Search for the cell housing the specified text and yield its [x, y] center coordinate. 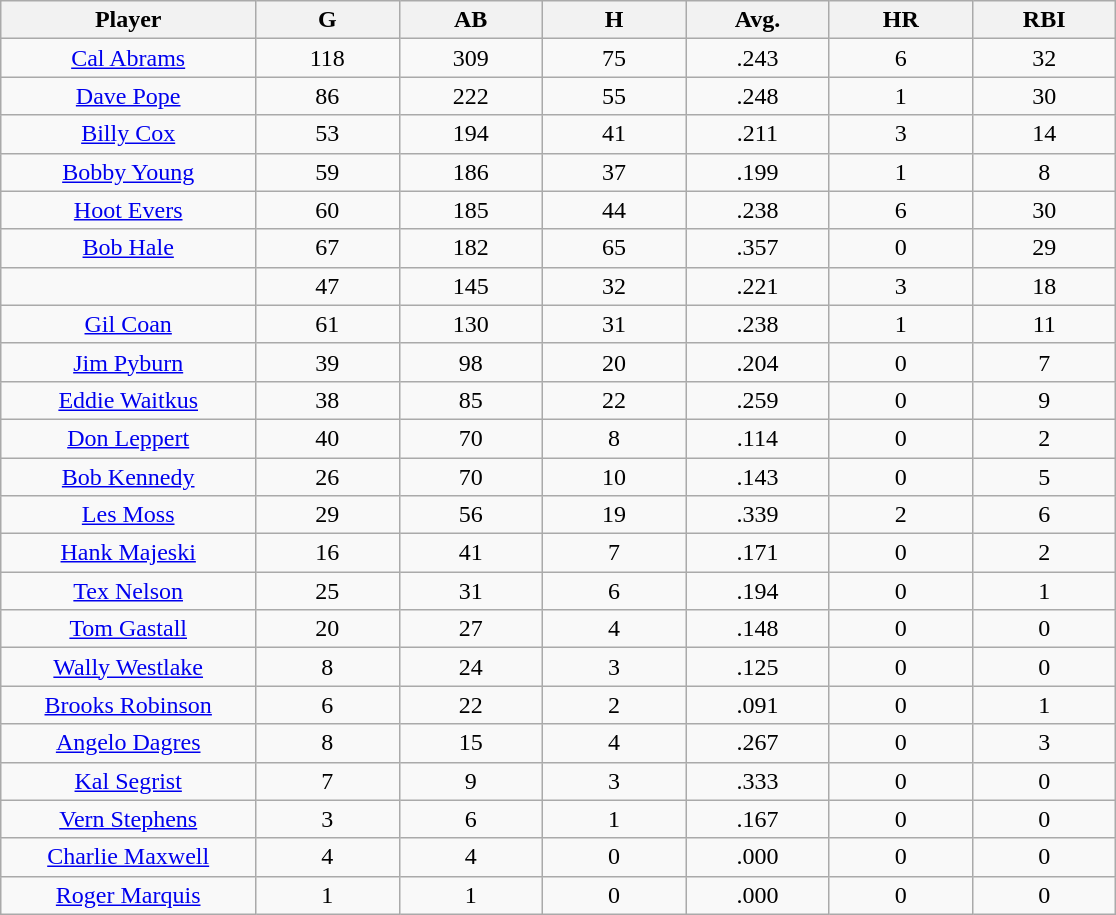
Jim Pyburn [128, 362]
AB [470, 20]
40 [328, 438]
98 [470, 362]
.143 [758, 477]
44 [614, 210]
Dave Pope [128, 96]
Wally Westlake [128, 667]
47 [328, 286]
.091 [758, 705]
Angelo Dagres [128, 743]
85 [470, 400]
Roger Marquis [128, 895]
.199 [758, 172]
Player [128, 20]
.248 [758, 96]
59 [328, 172]
Hank Majeski [128, 553]
16 [328, 553]
RBI [1044, 20]
.211 [758, 134]
Vern Stephens [128, 819]
309 [470, 58]
Don Leppert [128, 438]
.339 [758, 515]
65 [614, 248]
24 [470, 667]
222 [470, 96]
.125 [758, 667]
186 [470, 172]
Bobby Young [128, 172]
.259 [758, 400]
Les Moss [128, 515]
Gil Coan [128, 324]
G [328, 20]
Tom Gastall [128, 629]
Bob Hale [128, 248]
53 [328, 134]
25 [328, 591]
18 [1044, 286]
38 [328, 400]
Kal Segrist [128, 781]
.221 [758, 286]
118 [328, 58]
.114 [758, 438]
.194 [758, 591]
Charlie Maxwell [128, 857]
182 [470, 248]
.357 [758, 248]
Cal Abrams [128, 58]
.267 [758, 743]
39 [328, 362]
Bob Kennedy [128, 477]
.167 [758, 819]
.148 [758, 629]
37 [614, 172]
.333 [758, 781]
56 [470, 515]
Hoot Evers [128, 210]
.243 [758, 58]
194 [470, 134]
.171 [758, 553]
27 [470, 629]
H [614, 20]
Billy Cox [128, 134]
11 [1044, 324]
15 [470, 743]
Eddie Waitkus [128, 400]
5 [1044, 477]
26 [328, 477]
19 [614, 515]
130 [470, 324]
61 [328, 324]
Tex Nelson [128, 591]
145 [470, 286]
.204 [758, 362]
14 [1044, 134]
185 [470, 210]
Avg. [758, 20]
10 [614, 477]
HR [900, 20]
Brooks Robinson [128, 705]
86 [328, 96]
55 [614, 96]
67 [328, 248]
60 [328, 210]
75 [614, 58]
